Identify which cell holds the provided text, then report its [x, y] central coordinate. 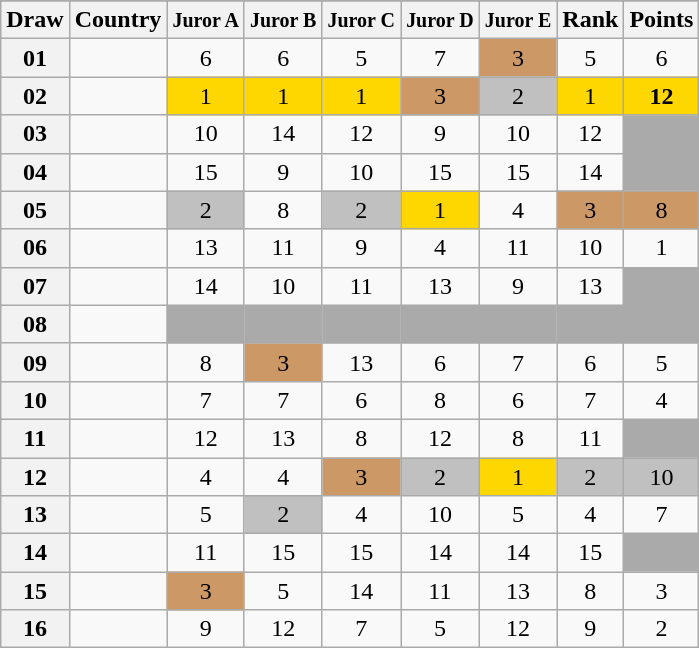
02 [35, 96]
Juror B [283, 20]
03 [35, 134]
Juror E [518, 20]
07 [35, 286]
09 [35, 362]
Country [118, 20]
Draw [35, 20]
01 [35, 58]
Rank [590, 20]
Juror C [362, 20]
04 [35, 172]
08 [35, 324]
Juror A [206, 20]
05 [35, 210]
16 [35, 629]
06 [35, 248]
Juror D [440, 20]
Points [662, 20]
